Capture the cell that displays the provided text and extract its [X, Y] central coordinate. 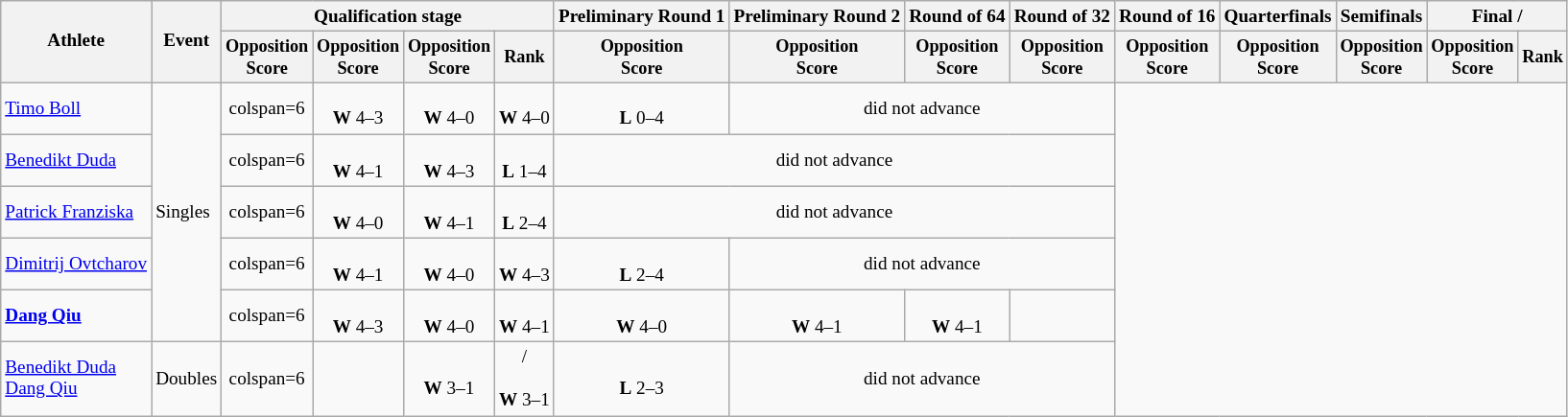
Benedikt DudaDang Qiu [77, 380]
Round of 32 [1061, 16]
Dimitrij Ovtcharov [77, 264]
Quarterfinals [1278, 16]
Dang Qiu [77, 316]
L 0–4 [641, 108]
L 2–3 [641, 380]
Round of 16 [1167, 16]
Final / [1497, 16]
Doubles [186, 380]
W 3–1 [449, 380]
Patrick Franziska [77, 212]
Singles [186, 213]
Benedikt Duda [77, 160]
Event [186, 42]
Preliminary Round 2 [818, 16]
Round of 64 [958, 16]
Preliminary Round 1 [641, 16]
Semifinals [1382, 16]
Qualification stage [388, 16]
Athlete [77, 42]
/W 3–1 [524, 380]
Timo Boll [77, 108]
L 1–4 [524, 160]
